Identify which cell holds the provided text, then report its [X, Y] central coordinate. 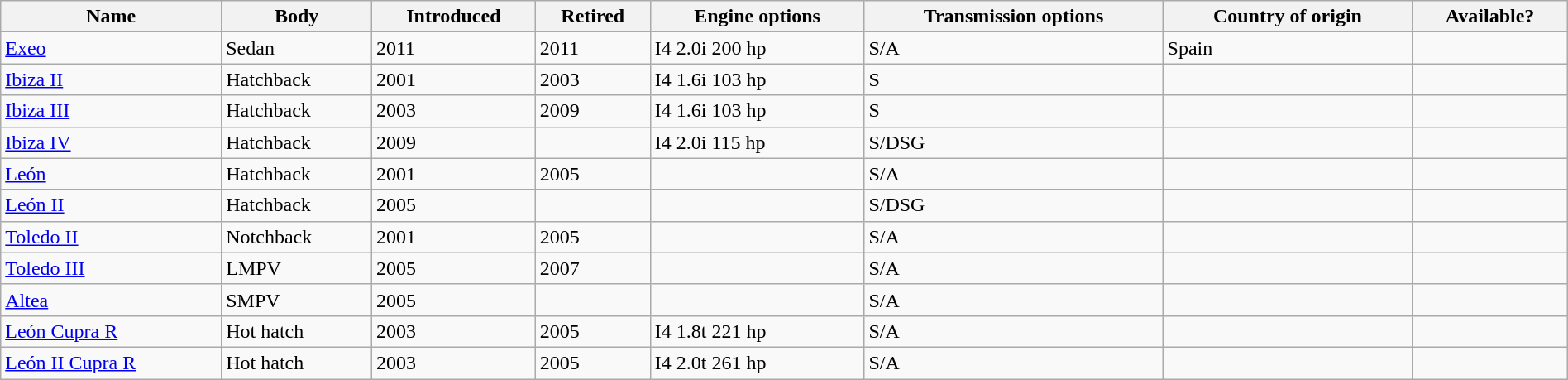
I4 2.0i 115 hp [758, 142]
Notchback [297, 237]
I4 2.0t 261 hp [758, 363]
I4 1.8t 221 hp [758, 331]
Sedan [297, 48]
León II Cupra R [111, 363]
Ibiza III [111, 111]
I4 2.0i 200 hp [758, 48]
LMPV [297, 268]
SMPV [297, 300]
Ibiza II [111, 79]
Spain [1288, 48]
Altea [111, 300]
2007 [592, 268]
Available? [1490, 17]
Name [111, 17]
Transmission options [1014, 17]
León [111, 174]
Retired [592, 17]
Ibiza IV [111, 142]
León II [111, 205]
Country of origin [1288, 17]
Exeo [111, 48]
Body [297, 17]
Toledo II [111, 237]
León Cupra R [111, 331]
Toledo III [111, 268]
Introduced [453, 17]
Engine options [758, 17]
